Provide the [X, Y] coordinate of the cell's center where the given text is located.  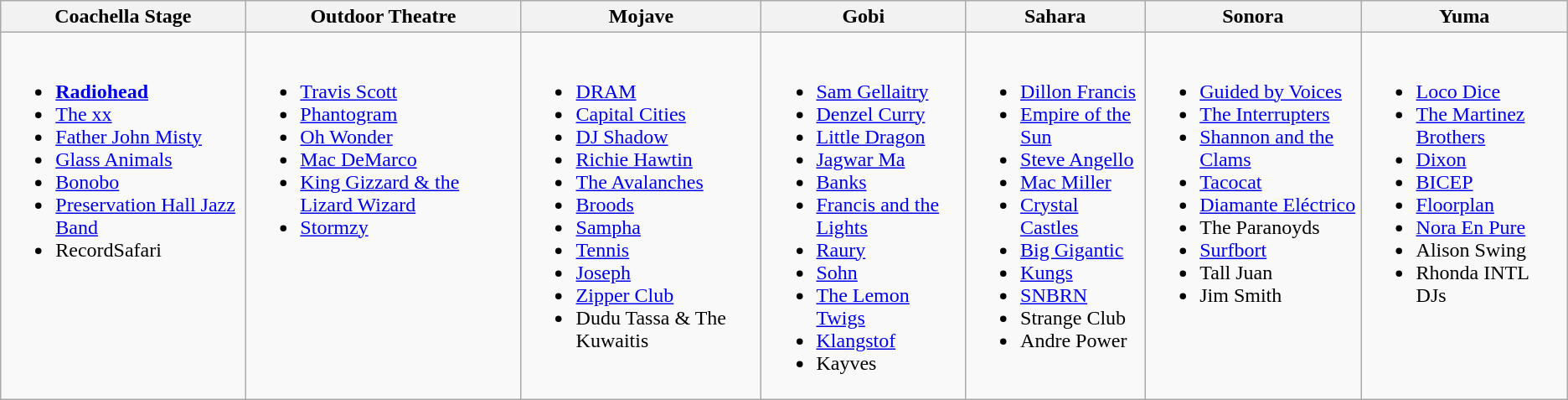
Outdoor Theatre [384, 17]
Dillon FrancisEmpire of the SunSteve AngelloMac MillerCrystal CastlesBig GiganticKungsSNBRNStrange ClubAndre Power [1055, 216]
Sahara [1055, 17]
Coachella Stage [123, 17]
Mojave [642, 17]
Guided by VoicesThe InterruptersShannon and the ClamsTacocatDiamante EléctricoThe ParanoydsSurfbortTall JuanJim Smith [1253, 216]
DRAMCapital CitiesDJ ShadowRichie HawtinThe AvalanchesBroodsSamphaTennisJosephZipper ClubDudu Tassa & The Kuwaitis [642, 216]
Yuma [1464, 17]
Travis ScottPhantogramOh WonderMac DeMarcoKing Gizzard & the Lizard WizardStormzy [384, 216]
Sonora [1253, 17]
RadioheadThe xxFather John MistyGlass AnimalsBonoboPreservation Hall Jazz BandRecordSafari [123, 216]
Loco DiceThe Martinez BrothersDixonBICEPFloorplanNora En PureAlison SwingRhonda INTL DJs [1464, 216]
Sam GellaitryDenzel CurryLittle DragonJagwar MaBanksFrancis and the LightsRaurySohnThe Lemon TwigsKlangstofKayves [864, 216]
Gobi [864, 17]
